Return [x, y] of the center of cell containing provided text 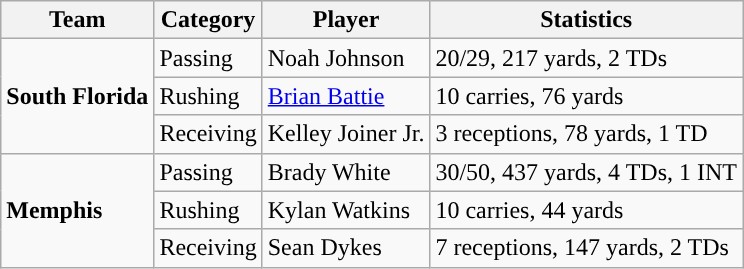
7 receptions, 147 yards, 2 TDs [586, 248]
10 carries, 44 yards [586, 210]
Kylan Watkins [346, 210]
Noah Johnson [346, 58]
South Florida [78, 96]
Team [78, 20]
Sean Dykes [346, 248]
Brian Battie [346, 96]
Brady White [346, 172]
30/50, 437 yards, 4 TDs, 1 INT [586, 172]
20/29, 217 yards, 2 TDs [586, 58]
Kelley Joiner Jr. [346, 134]
Category [208, 20]
Memphis [78, 210]
3 receptions, 78 yards, 1 TD [586, 134]
10 carries, 76 yards [586, 96]
Statistics [586, 20]
Player [346, 20]
